Extract the [X, Y] coordinate from the center of the cell holding the provided text.  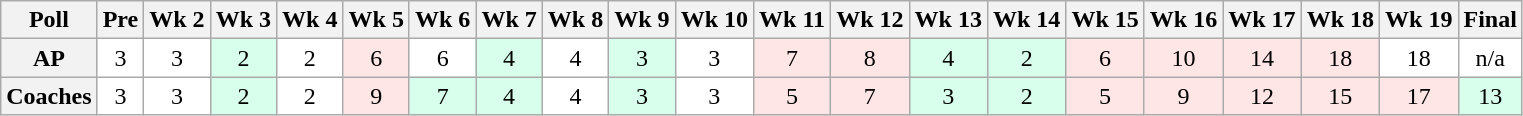
Wk 4 [310, 20]
17 [1419, 96]
Coaches [49, 96]
Wk 8 [575, 20]
Final [1490, 20]
Wk 14 [1026, 20]
14 [1262, 58]
Wk 17 [1262, 20]
AP [49, 58]
Wk 11 [792, 20]
Wk 3 [243, 20]
10 [1183, 58]
Wk 9 [642, 20]
Pre [120, 20]
Wk 18 [1340, 20]
12 [1262, 96]
8 [870, 58]
13 [1490, 96]
Wk 16 [1183, 20]
Wk 7 [509, 20]
Wk 10 [714, 20]
Wk 13 [948, 20]
Wk 5 [376, 20]
Wk 2 [177, 20]
15 [1340, 96]
Wk 12 [870, 20]
Wk 15 [1105, 20]
Wk 6 [442, 20]
n/a [1490, 58]
Poll [49, 20]
Wk 19 [1419, 20]
